Capture the cell that displays the provided text and extract its [x, y] central coordinate. 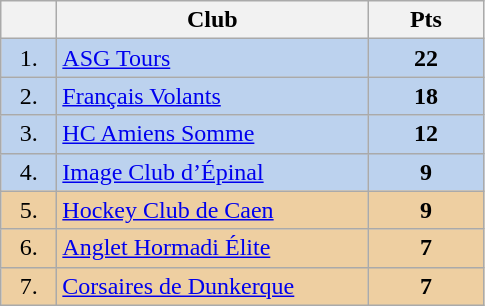
Anglet Hormadi Élite [212, 248]
6. [29, 248]
ASG Tours [212, 58]
18 [426, 96]
Club [212, 20]
1. [29, 58]
Pts [426, 20]
Français Volants [212, 96]
HC Amiens Somme [212, 134]
12 [426, 134]
3. [29, 134]
4. [29, 172]
Corsaires de Dunkerque [212, 286]
Hockey Club de Caen [212, 210]
22 [426, 58]
Image Club d’Épinal [212, 172]
5. [29, 210]
7. [29, 286]
2. [29, 96]
